Determine the (X, Y) coordinate at the center of the cell enclosing the given text.  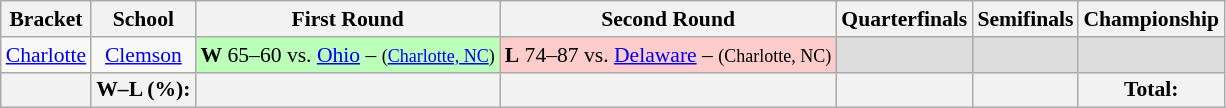
Second Round (668, 19)
W 65–60 vs. Ohio – (Charlotte, NC) (347, 55)
Bracket (46, 19)
Charlotte (46, 55)
W–L (%): (143, 90)
Championship (1151, 19)
Quarterfinals (904, 19)
L 74–87 vs. Delaware – (Charlotte, NC) (668, 55)
Clemson (143, 55)
School (143, 19)
Semifinals (1025, 19)
Total: (1151, 90)
First Round (347, 19)
